Extract the [X, Y] coordinate from the center of the cell holding the provided text.  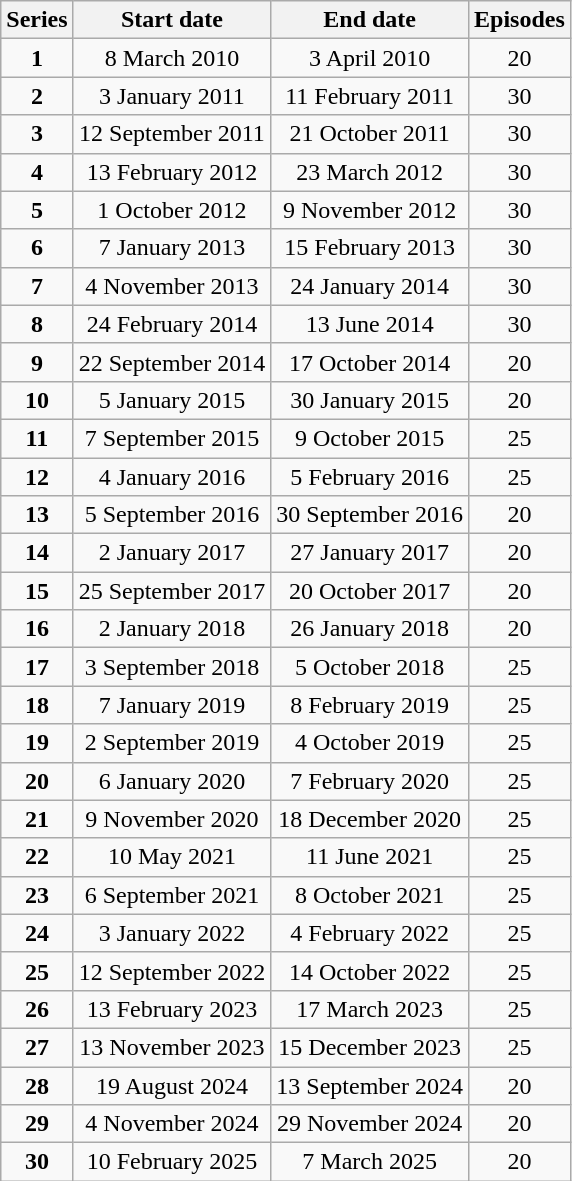
16 [37, 629]
19 August 2024 [172, 1085]
9 [37, 362]
4 February 2022 [370, 933]
3 April 2010 [370, 58]
7 January 2019 [172, 705]
7 [37, 286]
10 February 2025 [172, 1162]
30 January 2015 [370, 400]
27 January 2017 [370, 553]
24 January 2014 [370, 286]
11 June 2021 [370, 857]
14 [37, 553]
13 June 2014 [370, 324]
24 [37, 933]
2 September 2019 [172, 743]
21 October 2011 [370, 134]
21 [37, 819]
4 November 2013 [172, 286]
23 [37, 895]
15 December 2023 [370, 1047]
17 March 2023 [370, 1009]
20 October 2017 [370, 591]
8 March 2010 [172, 58]
4 October 2019 [370, 743]
6 September 2021 [172, 895]
3 [37, 134]
26 January 2018 [370, 629]
1 [37, 58]
25 September 2017 [172, 591]
17 October 2014 [370, 362]
30 September 2016 [370, 515]
End date [370, 20]
6 [37, 248]
4 January 2016 [172, 477]
3 January 2022 [172, 933]
4 November 2024 [172, 1124]
5 October 2018 [370, 667]
9 November 2020 [172, 819]
23 March 2012 [370, 172]
6 January 2020 [172, 781]
10 May 2021 [172, 857]
1 October 2012 [172, 210]
7 September 2015 [172, 438]
8 October 2021 [370, 895]
5 February 2016 [370, 477]
7 January 2013 [172, 248]
5 [37, 210]
13 February 2012 [172, 172]
9 October 2015 [370, 438]
12 September 2022 [172, 971]
Episodes [520, 20]
18 December 2020 [370, 819]
8 February 2019 [370, 705]
24 February 2014 [172, 324]
3 January 2011 [172, 96]
22 September 2014 [172, 362]
2 [37, 96]
15 [37, 591]
10 [37, 400]
2 January 2017 [172, 553]
7 March 2025 [370, 1162]
29 [37, 1124]
13 November 2023 [172, 1047]
3 September 2018 [172, 667]
Start date [172, 20]
29 November 2024 [370, 1124]
15 February 2013 [370, 248]
19 [37, 743]
12 [37, 477]
4 [37, 172]
12 September 2011 [172, 134]
5 September 2016 [172, 515]
22 [37, 857]
7 February 2020 [370, 781]
2 January 2018 [172, 629]
14 October 2022 [370, 971]
11 [37, 438]
8 [37, 324]
11 February 2011 [370, 96]
9 November 2012 [370, 210]
18 [37, 705]
Series [37, 20]
17 [37, 667]
5 January 2015 [172, 400]
13 February 2023 [172, 1009]
13 September 2024 [370, 1085]
28 [37, 1085]
27 [37, 1047]
13 [37, 515]
26 [37, 1009]
